Search for the cell housing the specified text and yield its (X, Y) center coordinate. 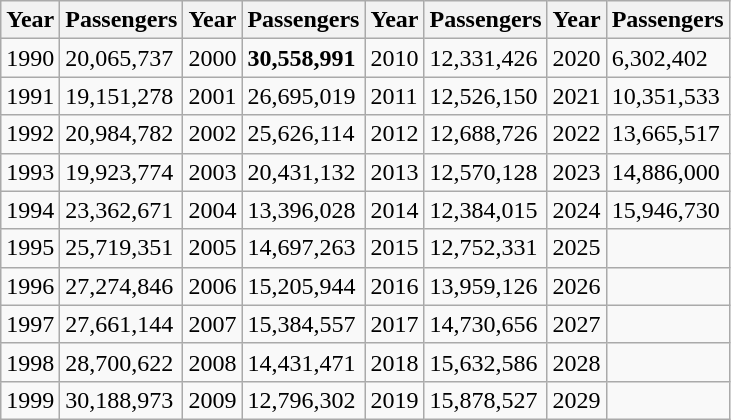
26,695,019 (304, 96)
15,205,944 (304, 286)
1996 (30, 286)
1992 (30, 134)
1994 (30, 210)
12,570,128 (486, 172)
6,302,402 (668, 58)
15,632,586 (486, 362)
12,688,726 (486, 134)
12,752,331 (486, 248)
2025 (576, 248)
25,626,114 (304, 134)
13,959,126 (486, 286)
27,661,144 (122, 324)
30,558,991 (304, 58)
13,665,517 (668, 134)
27,274,846 (122, 286)
2016 (394, 286)
2004 (212, 210)
2000 (212, 58)
12,526,150 (486, 96)
2006 (212, 286)
13,396,028 (304, 210)
12,384,015 (486, 210)
2010 (394, 58)
10,351,533 (668, 96)
20,984,782 (122, 134)
12,796,302 (304, 400)
25,719,351 (122, 248)
2007 (212, 324)
14,431,471 (304, 362)
2008 (212, 362)
28,700,622 (122, 362)
2029 (576, 400)
2011 (394, 96)
20,065,737 (122, 58)
2028 (576, 362)
20,431,132 (304, 172)
2023 (576, 172)
12,331,426 (486, 58)
1997 (30, 324)
15,878,527 (486, 400)
2024 (576, 210)
14,697,263 (304, 248)
19,923,774 (122, 172)
2019 (394, 400)
30,188,973 (122, 400)
2002 (212, 134)
2014 (394, 210)
2018 (394, 362)
1998 (30, 362)
2022 (576, 134)
1990 (30, 58)
2017 (394, 324)
15,384,557 (304, 324)
2001 (212, 96)
2015 (394, 248)
2009 (212, 400)
2005 (212, 248)
14,886,000 (668, 172)
1995 (30, 248)
2013 (394, 172)
1991 (30, 96)
1999 (30, 400)
14,730,656 (486, 324)
2027 (576, 324)
2026 (576, 286)
15,946,730 (668, 210)
1993 (30, 172)
2020 (576, 58)
2003 (212, 172)
19,151,278 (122, 96)
23,362,671 (122, 210)
2021 (576, 96)
2012 (394, 134)
